Return (x, y) of the center of cell containing provided text 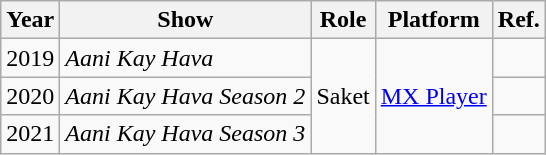
2021 (30, 134)
Aani Kay Hava (186, 58)
Saket (343, 96)
MX Player (434, 96)
Ref. (518, 20)
Role (343, 20)
2019 (30, 58)
Aani Kay Hava Season 3 (186, 134)
2020 (30, 96)
Platform (434, 20)
Show (186, 20)
Aani Kay Hava Season 2 (186, 96)
Year (30, 20)
